Return [x, y] of the center of cell containing provided text 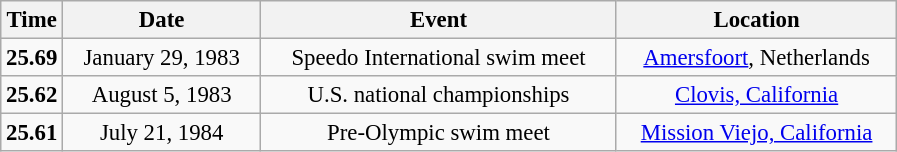
Date [162, 20]
Time [32, 20]
25.69 [32, 58]
Clovis, California [756, 95]
January 29, 1983 [162, 58]
25.62 [32, 95]
Speedo International swim meet [439, 58]
Pre-Olympic swim meet [439, 133]
U.S. national championships [439, 95]
August 5, 1983 [162, 95]
Event [439, 20]
Amersfoort, Netherlands [756, 58]
July 21, 1984 [162, 133]
Mission Viejo, California [756, 133]
Location [756, 20]
25.61 [32, 133]
